Provide the (x, y) coordinate of the cell's center where the given text is located.  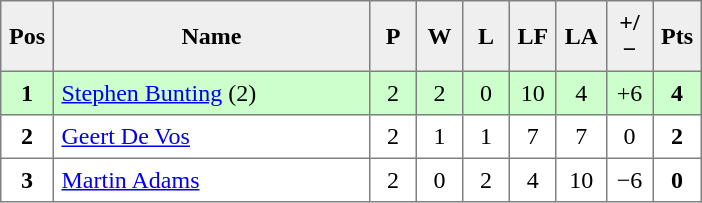
LF (532, 36)
Martin Adams (211, 180)
P (393, 36)
LA (581, 36)
3 (27, 180)
Pts (677, 36)
Geert De Vos (211, 137)
Pos (27, 36)
+6 (629, 93)
L (486, 36)
W (439, 36)
Name (211, 36)
+/− (629, 36)
Stephen Bunting (2) (211, 93)
−6 (629, 180)
